Capture the cell that displays the provided text and extract its [X, Y] central coordinate. 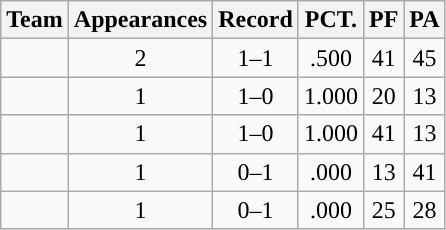
25 [383, 210]
PF [383, 20]
Team [35, 20]
.500 [330, 58]
PA [424, 20]
Record [256, 20]
20 [383, 96]
PCT. [330, 20]
1–1 [256, 58]
Appearances [140, 20]
2 [140, 58]
28 [424, 210]
45 [424, 58]
